Capture the cell that displays the provided text and extract its [X, Y] central coordinate. 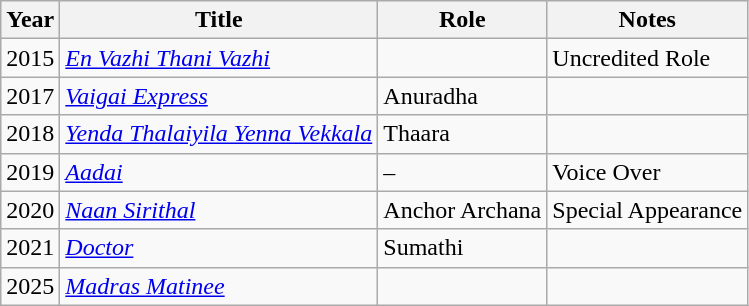
– [462, 172]
2017 [30, 96]
Special Appearance [648, 210]
2020 [30, 210]
Sumathi [462, 248]
Vaigai Express [219, 96]
2019 [30, 172]
Title [219, 20]
Aadai [219, 172]
Voice Over [648, 172]
En Vazhi Thani Vazhi [219, 58]
Doctor [219, 248]
Anuradha [462, 96]
2021 [30, 248]
Madras Matinee [219, 286]
Naan Sirithal [219, 210]
Yenda Thalaiyila Yenna Vekkala [219, 134]
Role [462, 20]
2015 [30, 58]
Uncredited Role [648, 58]
Notes [648, 20]
Anchor Archana [462, 210]
Thaara [462, 134]
Year [30, 20]
2025 [30, 286]
2018 [30, 134]
